Capture the cell that displays the provided text and extract its (X, Y) central coordinate. 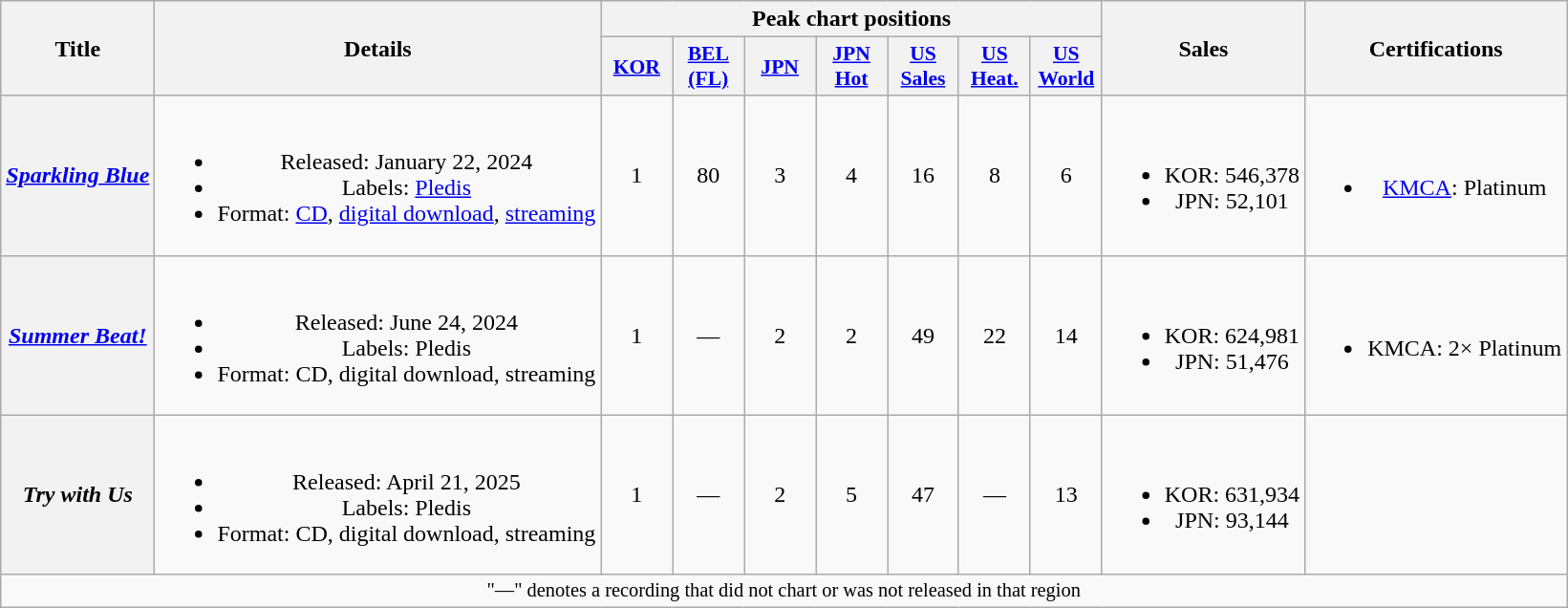
4 (852, 176)
Certifications (1436, 48)
KOR: 631,934JPN: 93,144 (1203, 495)
Sales (1203, 48)
USWorld (1066, 67)
KOR: 624,981JPN: 51,476 (1203, 335)
6 (1066, 176)
Peak chart positions (851, 19)
USSales (923, 67)
Sparkling Blue (78, 176)
Released: January 22, 2024Labels: PledisFormat: CD, digital download, streaming (378, 176)
47 (923, 495)
"—" denotes a recording that did not chart or was not released in that region (784, 591)
KMCA: 2× Platinum (1436, 335)
8 (994, 176)
5 (852, 495)
16 (923, 176)
USHeat. (994, 67)
BEL(FL) (709, 67)
Summer Beat! (78, 335)
49 (923, 335)
KMCA: Platinum (1436, 176)
Released: June 24, 2024Labels: PledisFormat: CD, digital download, streaming (378, 335)
KOR: 546,378JPN: 52,101 (1203, 176)
3 (780, 176)
Details (378, 48)
JPNHot (852, 67)
Title (78, 48)
13 (1066, 495)
Released: April 21, 2025Labels: PledisFormat: CD, digital download, streaming (378, 495)
Try with Us (78, 495)
80 (709, 176)
22 (994, 335)
KOR (636, 67)
14 (1066, 335)
JPN (780, 67)
